Output the (x, y) coordinate of the center of the cell containing the given text.  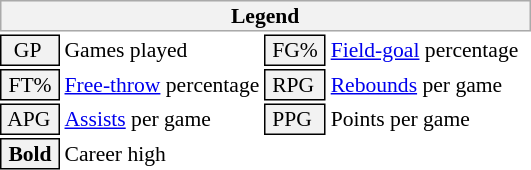
Rebounds per game (430, 85)
Games played (162, 50)
FG% (295, 50)
Free-throw percentage (162, 85)
RPG (295, 85)
Assists per game (162, 120)
Points per game (430, 120)
Field-goal percentage (430, 50)
Bold (30, 154)
GP (30, 50)
FT% (30, 85)
Legend (265, 16)
PPG (295, 120)
APG (30, 120)
Career high (162, 154)
